Provide the (x, y) coordinate of the cell's center where the given text is located.  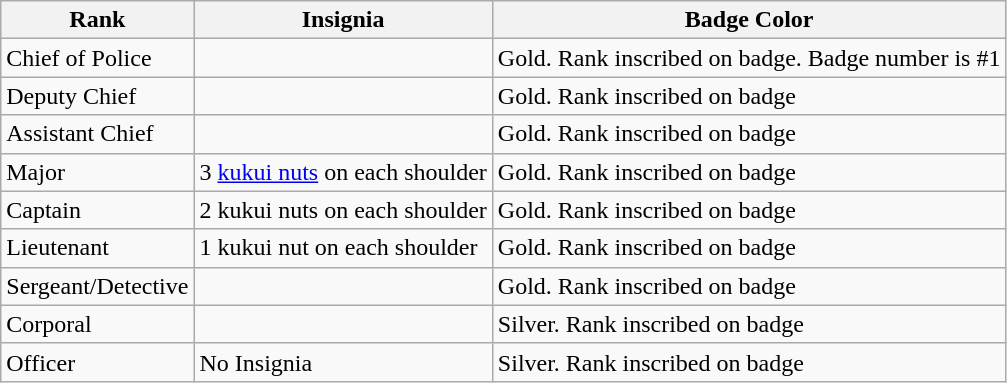
Lieutenant (98, 248)
Assistant Chief (98, 134)
Rank (98, 20)
Badge Color (749, 20)
Sergeant/Detective (98, 286)
No Insignia (343, 362)
Captain (98, 210)
1 kukui nut on each shoulder (343, 248)
Gold. Rank inscribed on badge. Badge number is #1 (749, 58)
Corporal (98, 324)
Officer (98, 362)
Major (98, 172)
Chief of Police (98, 58)
2 kukui nuts on each shoulder (343, 210)
Insignia (343, 20)
3 kukui nuts on each shoulder (343, 172)
Deputy Chief (98, 96)
